Determine the (X, Y) coordinate at the center of the cell enclosing the given text.  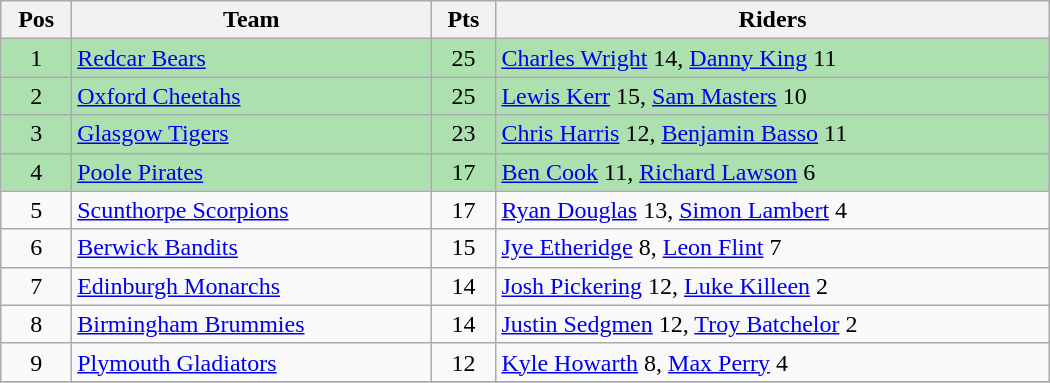
6 (36, 248)
Edinburgh Monarchs (252, 286)
Jye Etheridge 8, Leon Flint 7 (772, 248)
Scunthorpe Scorpions (252, 210)
8 (36, 324)
Oxford Cheetahs (252, 96)
15 (464, 248)
Pos (36, 20)
Ryan Douglas 13, Simon Lambert 4 (772, 210)
5 (36, 210)
Pts (464, 20)
Team (252, 20)
Birmingham Brummies (252, 324)
Riders (772, 20)
3 (36, 134)
Poole Pirates (252, 172)
Lewis Kerr 15, Sam Masters 10 (772, 96)
2 (36, 96)
23 (464, 134)
Justin Sedgmen 12, Troy Batchelor 2 (772, 324)
12 (464, 362)
Plymouth Gladiators (252, 362)
7 (36, 286)
Glasgow Tigers (252, 134)
Josh Pickering 12, Luke Killeen 2 (772, 286)
Chris Harris 12, Benjamin Basso 11 (772, 134)
Ben Cook 11, Richard Lawson 6 (772, 172)
Berwick Bandits (252, 248)
Redcar Bears (252, 58)
9 (36, 362)
1 (36, 58)
Charles Wright 14, Danny King 11 (772, 58)
4 (36, 172)
Kyle Howarth 8, Max Perry 4 (772, 362)
